Search for the cell housing the specified text and yield its (x, y) center coordinate. 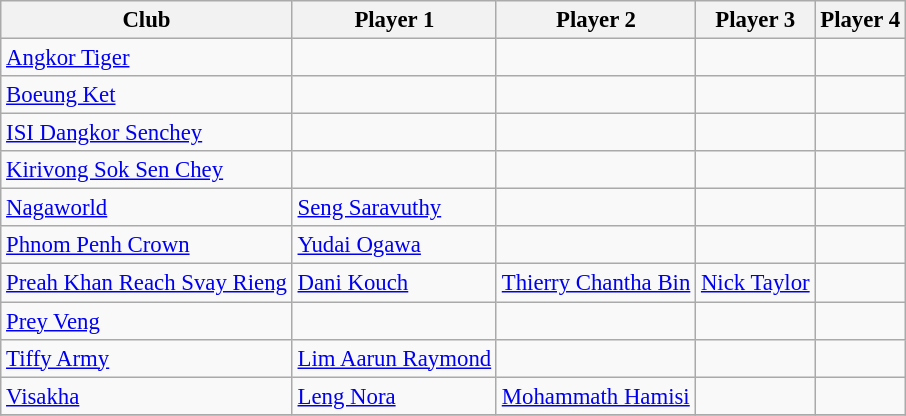
Prey Veng (146, 321)
Seng Saravuthy (394, 208)
Leng Nora (394, 396)
Dani Kouch (394, 283)
ISI Dangkor Senchey (146, 133)
Player 2 (596, 20)
Kirivong Sok Sen Chey (146, 170)
Nagaworld (146, 208)
Phnom Penh Crown (146, 245)
Player 1 (394, 20)
Player 4 (860, 20)
Visakha (146, 396)
Club (146, 20)
Nick Taylor (756, 283)
Mohammath Hamisi (596, 396)
Preah Khan Reach Svay Rieng (146, 283)
Angkor Tiger (146, 58)
Player 3 (756, 20)
Yudai Ogawa (394, 245)
Thierry Chantha Bin (596, 283)
Lim Aarun Raymond (394, 358)
Tiffy Army (146, 358)
Boeung Ket (146, 95)
